Pinpoint the cell where the given text exists, returning its [X, Y] midpoint coordinate. 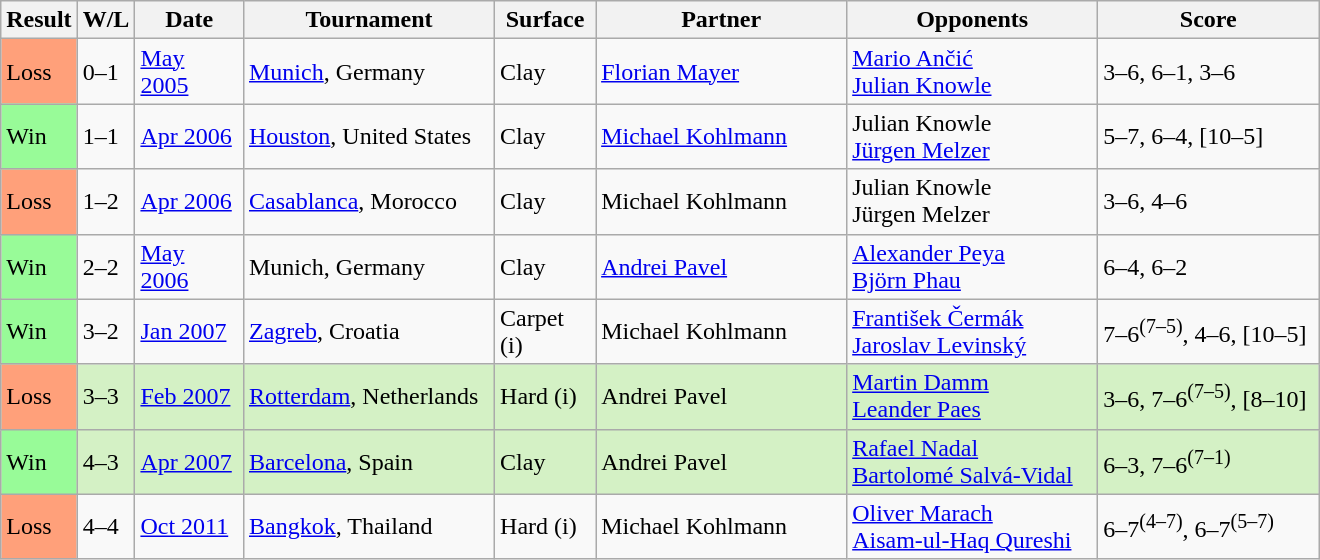
Carpet (i) [546, 332]
3–2 [106, 332]
3–6, 4–6 [1208, 202]
2–2 [106, 266]
Surface [546, 20]
Houston, United States [368, 136]
Oct 2011 [190, 526]
May 2006 [190, 266]
Oliver Marach Aisam-ul-Haq Qureshi [972, 526]
4–4 [106, 526]
Result [39, 20]
Casablanca, Morocco [368, 202]
Rafael Nadal Bartolomé Salvá-Vidal [972, 462]
1–1 [106, 136]
Mario Ančić Julian Knowle [972, 72]
Martin Damm Leander Paes [972, 396]
Feb 2007 [190, 396]
František Čermák Jaroslav Levinský [972, 332]
Barcelona, Spain [368, 462]
0–1 [106, 72]
Tournament [368, 20]
May 2005 [190, 72]
Opponents [972, 20]
5–7, 6–4, [10–5] [1208, 136]
Zagreb, Croatia [368, 332]
7–6(7–5), 4–6, [10–5] [1208, 332]
Bangkok, Thailand [368, 526]
1–2 [106, 202]
Rotterdam, Netherlands [368, 396]
Jan 2007 [190, 332]
Date [190, 20]
W/L [106, 20]
Apr 2007 [190, 462]
Score [1208, 20]
6–4, 6–2 [1208, 266]
Partner [722, 20]
6–3, 7–6(7–1) [1208, 462]
3–6, 6–1, 3–6 [1208, 72]
6–7(4–7), 6–7(5–7) [1208, 526]
Florian Mayer [722, 72]
3–6, 7–6(7–5), [8–10] [1208, 396]
3–3 [106, 396]
4–3 [106, 462]
Alexander Peya Björn Phau [972, 266]
